Search for the cell housing the specified text and yield its (x, y) center coordinate. 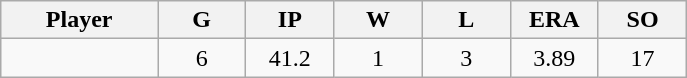
3 (466, 58)
L (466, 20)
W (378, 20)
17 (642, 58)
41.2 (290, 58)
Player (80, 20)
3.89 (554, 58)
1 (378, 58)
SO (642, 20)
IP (290, 20)
ERA (554, 20)
G (202, 20)
6 (202, 58)
